Detect which cell encompasses the target text, then output its [x, y] center coordinate. 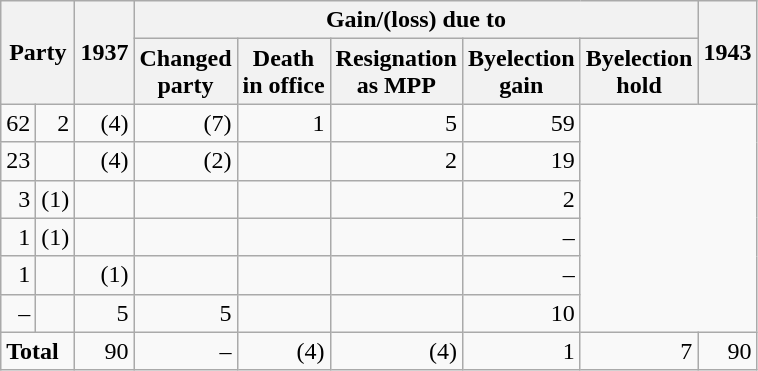
19 [521, 161]
Changedparty [186, 72]
62 [18, 123]
Total [38, 351]
10 [521, 313]
7 [639, 351]
Resignationas MPP [396, 72]
1943 [728, 52]
23 [18, 161]
(2) [186, 161]
Gain/(loss) due to [416, 20]
Party [38, 52]
(7) [186, 123]
Byelectiongain [521, 72]
59 [521, 123]
3 [18, 199]
Byelectionhold [639, 72]
1937 [104, 52]
Deathin office [284, 72]
